Capture the cell that displays the provided text and extract its [x, y] central coordinate. 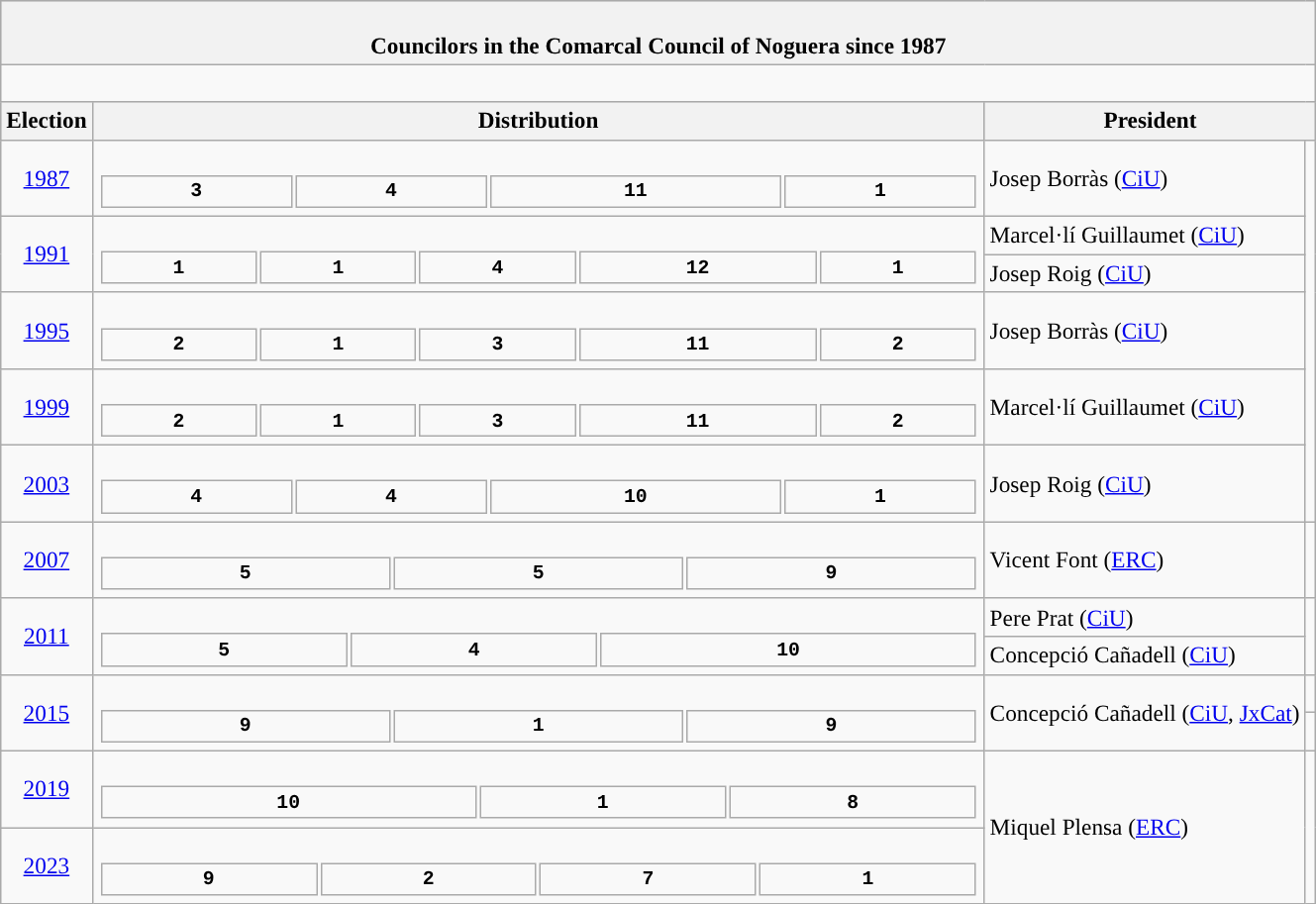
2003 [47, 483]
Vicent Font (ERC) [1145, 558]
Distribution [539, 121]
2007 [47, 558]
2011 [47, 636]
Election [47, 121]
2015 [47, 713]
12 [697, 267]
5 5 9 [539, 558]
2019 [47, 788]
1999 [47, 406]
Miquel Plensa (ERC) [1145, 827]
1987 [47, 178]
7 [648, 877]
8 [852, 802]
President [1150, 121]
1991 [47, 253]
10 1 8 [539, 788]
9 1 9 [539, 713]
Concepció Cañadell (CiU, JxCat) [1145, 713]
Concepció Cañadell (CiU) [1145, 655]
1 1 4 12 1 [539, 253]
9 2 7 1 [539, 865]
1995 [47, 331]
Pere Prat (CiU) [1145, 618]
2023 [47, 865]
5 4 10 [539, 636]
3 4 11 1 [539, 178]
Councilors in the Comarcal Council of Noguera since 1987 [658, 32]
4 4 10 1 [539, 483]
